Detect which cell encompasses the target text, then output its (x, y) center coordinate. 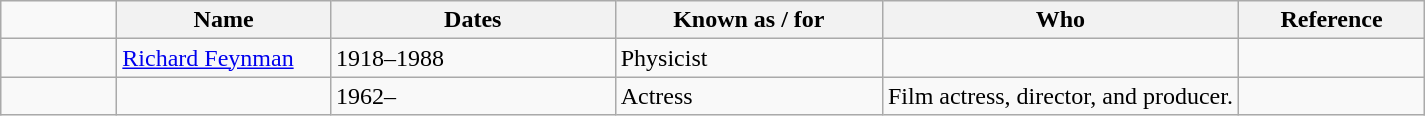
Richard Feynman (224, 58)
Who (1060, 20)
Physicist (748, 58)
Reference (1331, 20)
Known as / for (748, 20)
1962– (472, 96)
Dates (472, 20)
1918–1988 (472, 58)
Actress (748, 96)
Film actress, director, and producer. (1060, 96)
Name (224, 20)
